Locate the cell with the specified text and output its [X, Y] center coordinate. 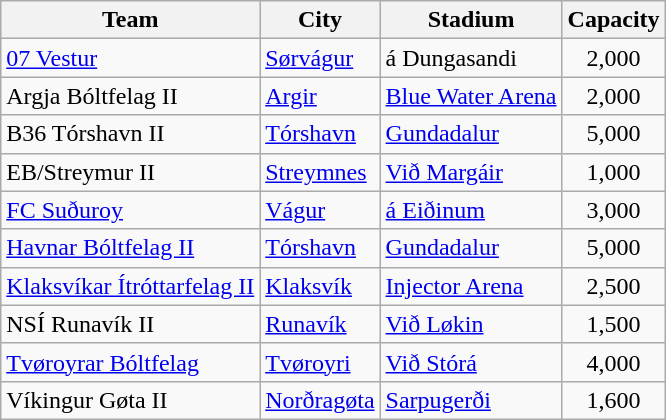
2,500 [614, 286]
EB/Streymur II [130, 172]
NSÍ Runavík II [130, 324]
Team [130, 20]
á Dungasandi [471, 58]
Injector Arena [471, 286]
Víkingur Gøta II [130, 400]
Havnar Bóltfelag II [130, 248]
Runavík [320, 324]
Vágur [320, 210]
Tvøroyri [320, 362]
4,000 [614, 362]
City [320, 20]
Norðragøta [320, 400]
07 Vestur [130, 58]
Tvøroyrar Bóltfelag [130, 362]
Við Stórá [471, 362]
1,500 [614, 324]
Argja Bóltfelag II [130, 96]
Sørvágur [320, 58]
á Eiðinum [471, 210]
Klaksvík [320, 286]
Capacity [614, 20]
1,600 [614, 400]
Stadium [471, 20]
1,000 [614, 172]
Klaksvíkar Ítróttarfelag II [130, 286]
3,000 [614, 210]
FC Suðuroy [130, 210]
Við Margáir [471, 172]
Sarpugerði [471, 400]
Argir [320, 96]
Blue Water Arena [471, 96]
Streymnes [320, 172]
Við Løkin [471, 324]
B36 Tórshavn II [130, 134]
